Pinpoint the cell where the given text exists, returning its [x, y] midpoint coordinate. 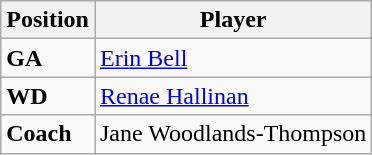
Erin Bell [232, 58]
Renae Hallinan [232, 96]
Player [232, 20]
WD [48, 96]
Position [48, 20]
GA [48, 58]
Jane Woodlands-Thompson [232, 134]
Coach [48, 134]
